Return (x, y) of the center of cell containing provided text 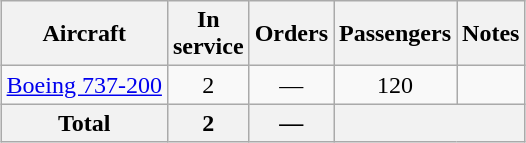
Total (84, 123)
Orders (291, 34)
Notes (491, 34)
Aircraft (84, 34)
Passengers (396, 34)
120 (396, 85)
Boeing 737-200 (84, 85)
In service (208, 34)
